Search for the cell housing the specified text and yield its (x, y) center coordinate. 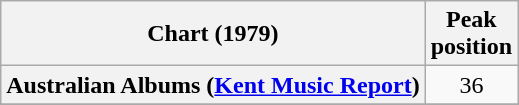
Chart (1979) (213, 34)
Peakposition (471, 34)
Australian Albums (Kent Music Report) (213, 85)
36 (471, 85)
